Pinpoint the cell where the given text exists, returning its [X, Y] midpoint coordinate. 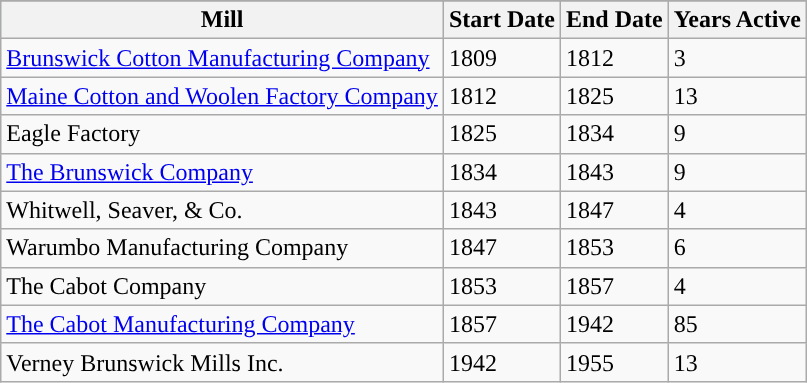
1809 [502, 58]
1955 [614, 362]
Whitwell, Seaver, & Co. [222, 210]
Years Active [737, 20]
Eagle Factory [222, 134]
6 [737, 248]
End Date [614, 20]
The Cabot Manufacturing Company [222, 324]
Verney Brunswick Mills Inc. [222, 362]
85 [737, 324]
The Cabot Company [222, 286]
The Brunswick Company [222, 172]
Warumbo Manufacturing Company [222, 248]
3 [737, 58]
Mill [222, 20]
Maine Cotton and Woolen Factory Company [222, 96]
Brunswick Cotton Manufacturing Company [222, 58]
Start Date [502, 20]
